Return [X, Y] of the center of cell containing provided text 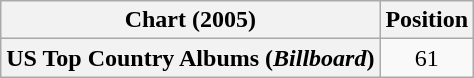
US Top Country Albums (Billboard) [190, 58]
61 [427, 58]
Position [427, 20]
Chart (2005) [190, 20]
